Search for the cell housing the specified text and yield its (X, Y) center coordinate. 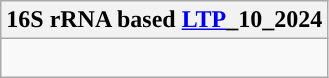
16S rRNA based LTP_10_2024 (164, 20)
